Find where the given text appears and provide that cell's center as (X, Y) coordinate. 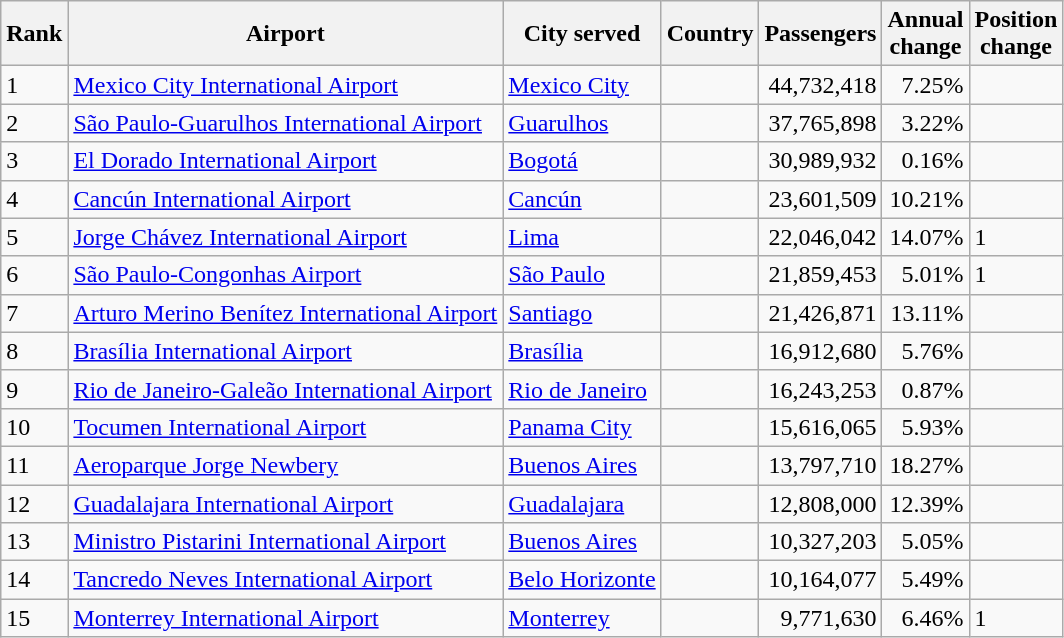
Rank (34, 34)
5.93% (926, 427)
23,601,509 (820, 199)
Arturo Merino Benítez International Airport (286, 313)
Airport (286, 34)
5 (34, 237)
9 (34, 389)
São Paulo-Guarulhos International Airport (286, 123)
12.39% (926, 503)
5.76% (926, 351)
10.21% (926, 199)
Guadalajara (582, 503)
22,046,042 (820, 237)
8 (34, 351)
Cancún (582, 199)
3 (34, 161)
3.22% (926, 123)
14 (34, 580)
Jorge Chávez International Airport (286, 237)
4 (34, 199)
Cancún International Airport (286, 199)
11 (34, 465)
13,797,710 (820, 465)
Passengers (820, 34)
Country (710, 34)
14.07% (926, 237)
6.46% (926, 618)
5.01% (926, 275)
Ministro Pistarini International Airport (286, 542)
18.27% (926, 465)
Positionchange (1016, 34)
Santiago (582, 313)
5.05% (926, 542)
9,771,630 (820, 618)
10 (34, 427)
Tancredo Neves International Airport (286, 580)
15,616,065 (820, 427)
12 (34, 503)
Monterrey (582, 618)
6 (34, 275)
5.49% (926, 580)
Tocumen International Airport (286, 427)
15 (34, 618)
0.16% (926, 161)
13.11% (926, 313)
Belo Horizonte (582, 580)
21,859,453 (820, 275)
Guadalajara International Airport (286, 503)
21,426,871 (820, 313)
10,164,077 (820, 580)
City served (582, 34)
44,732,418 (820, 85)
Mexico City (582, 85)
Panama City (582, 427)
El Dorado International Airport (286, 161)
Annualchange (926, 34)
Brasília (582, 351)
Lima (582, 237)
Monterrey International Airport (286, 618)
Mexico City International Airport (286, 85)
16,912,680 (820, 351)
São Paulo (582, 275)
Rio de Janeiro (582, 389)
37,765,898 (820, 123)
30,989,932 (820, 161)
Bogotá (582, 161)
10,327,203 (820, 542)
Rio de Janeiro-Galeão International Airport (286, 389)
2 (34, 123)
0.87% (926, 389)
12,808,000 (820, 503)
Brasília International Airport (286, 351)
Guarulhos (582, 123)
13 (34, 542)
São Paulo-Congonhas Airport (286, 275)
7.25% (926, 85)
16,243,253 (820, 389)
7 (34, 313)
Aeroparque Jorge Newbery (286, 465)
